Identify which cell holds the provided text, then report its (x, y) central coordinate. 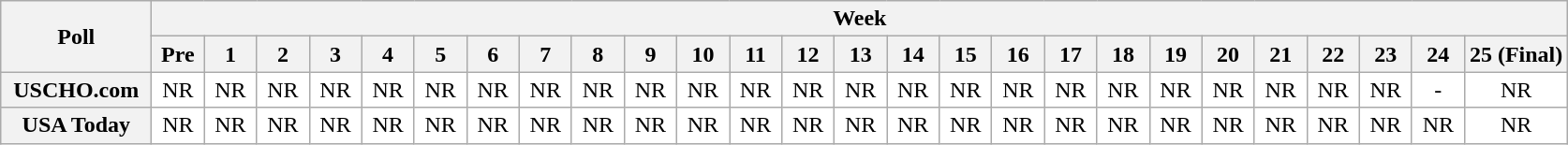
4 (388, 54)
Pre (178, 54)
23 (1385, 54)
5 (440, 54)
- (1438, 90)
12 (808, 54)
13 (861, 54)
3 (335, 54)
22 (1333, 54)
16 (1018, 54)
11 (755, 54)
USCHO.com (77, 90)
USA Today (77, 125)
6 (493, 54)
Week (860, 19)
1 (230, 54)
15 (966, 54)
2 (283, 54)
19 (1176, 54)
24 (1438, 54)
21 (1280, 54)
20 (1228, 54)
9 (650, 54)
25 (Final) (1516, 54)
17 (1071, 54)
18 (1123, 54)
10 (703, 54)
14 (913, 54)
8 (598, 54)
7 (545, 54)
Poll (77, 36)
